Return the (X, Y) coordinate for the center point of the cell that contains the specified text.  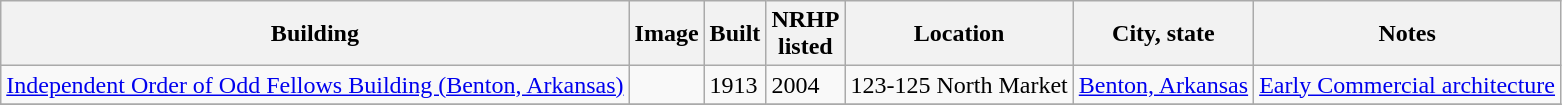
2004 (806, 85)
1913 (735, 85)
Built (735, 34)
Independent Order of Odd Fellows Building (Benton, Arkansas) (315, 85)
NRHPlisted (806, 34)
Early Commercial architecture (1408, 85)
Image (666, 34)
123-125 North Market (959, 85)
Building (315, 34)
City, state (1163, 34)
Benton, Arkansas (1163, 85)
Notes (1408, 34)
Location (959, 34)
